Scan for the cell matching the given text and deliver its [x, y] coordinate at center. 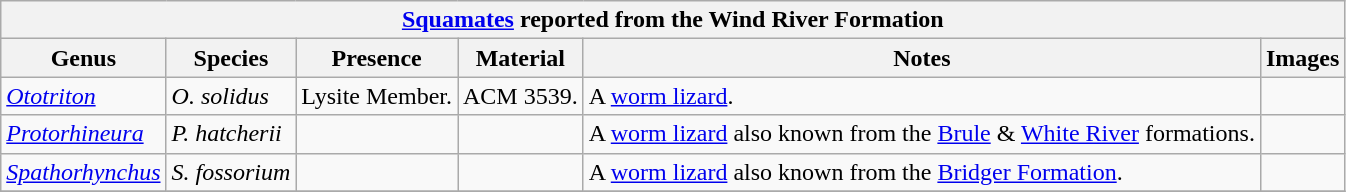
A worm lizard. [922, 96]
S. fossorium [231, 172]
A worm lizard also known from the Bridger Formation. [922, 172]
Lysite Member. [377, 96]
Presence [377, 58]
Notes [922, 58]
Protorhineura [84, 134]
Material [521, 58]
A worm lizard also known from the Brule & White River formations. [922, 134]
ACM 3539. [521, 96]
Species [231, 58]
Spathorhynchus [84, 172]
Ototriton [84, 96]
Images [1302, 58]
Squamates reported from the Wind River Formation [673, 20]
O. solidus [231, 96]
P. hatcherii [231, 134]
Genus [84, 58]
